Find where the given text appears and provide that cell's center as [x, y] coordinate. 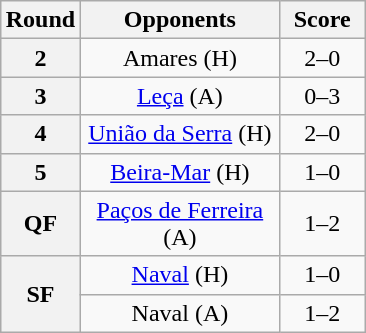
União da Serra (H) [180, 134]
QF [40, 224]
Beira-Mar (H) [180, 172]
Naval (A) [180, 313]
Opponents [180, 20]
0–3 [322, 96]
Round [40, 20]
Score [322, 20]
4 [40, 134]
5 [40, 172]
SF [40, 294]
Naval (H) [180, 275]
2 [40, 58]
Amares (H) [180, 58]
Leça (A) [180, 96]
Paços de Ferreira (A) [180, 224]
3 [40, 96]
